For the text-containing cell, return its midpoint in [x, y] coordinate format. 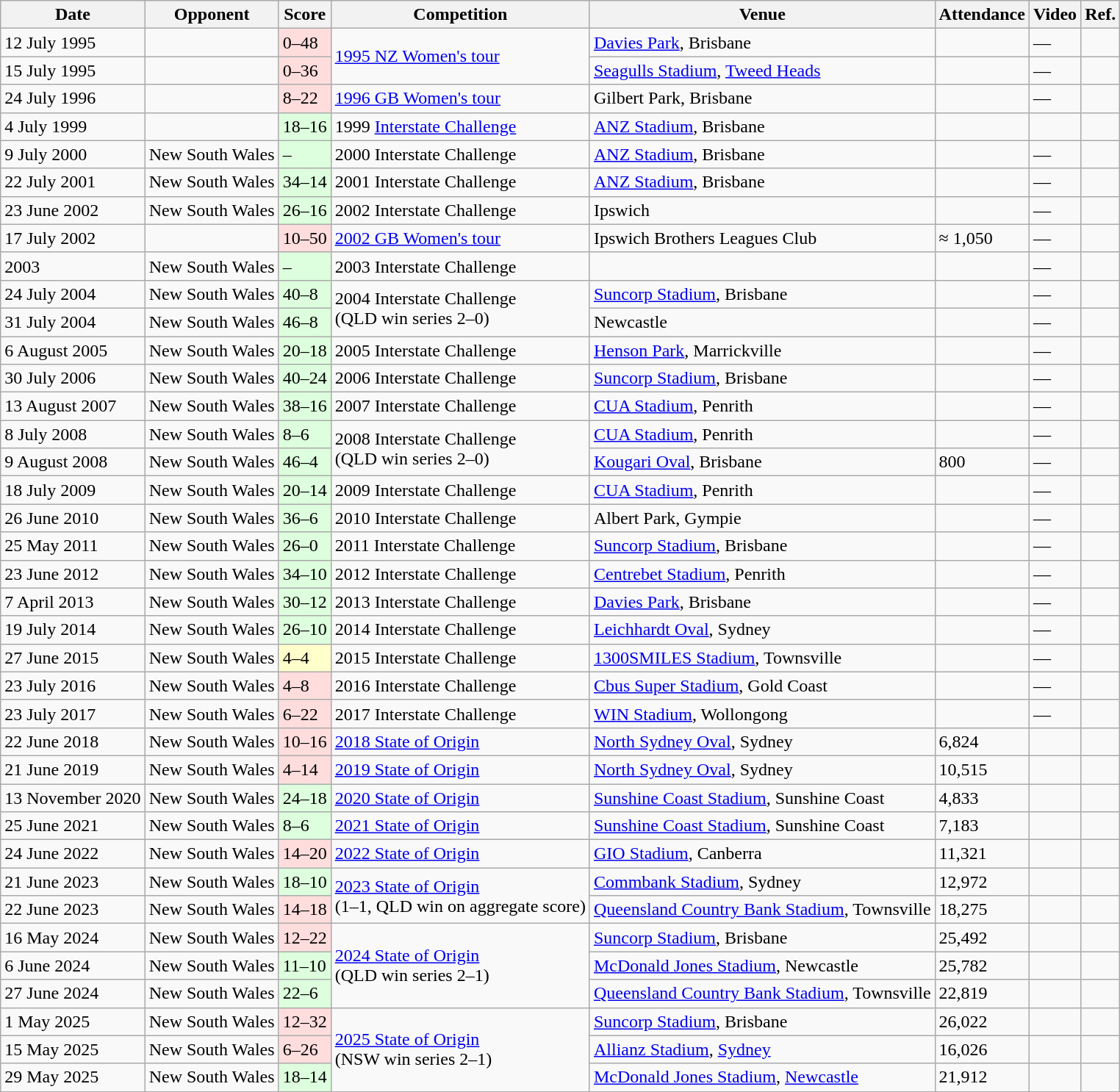
Competition [460, 15]
6 June 2024 [73, 966]
0–36 [304, 71]
21,912 [982, 1077]
Allianz Stadium, Sydney [762, 1049]
14–20 [304, 854]
8–22 [304, 98]
2021 State of Origin [460, 826]
22 June 2018 [73, 741]
2000 Interstate Challenge [460, 154]
13 August 2007 [73, 406]
0–48 [304, 43]
24 July 2004 [73, 294]
2015 Interstate Challenge [460, 658]
6,824 [982, 741]
4–4 [304, 658]
6–26 [304, 1049]
4 July 1999 [73, 126]
Newcastle [762, 322]
Albert Park, Gympie [762, 518]
30–12 [304, 602]
2025 State of Origin(NSW win series 2–1) [460, 1049]
38–16 [304, 406]
GIO Stadium, Canberra [762, 854]
26 June 2010 [73, 518]
24–18 [304, 797]
Ipswich [762, 210]
2014 Interstate Challenge [460, 630]
2006 Interstate Challenge [460, 378]
Venue [762, 15]
≈ 1,050 [982, 238]
25,492 [982, 938]
14–18 [304, 910]
2019 State of Origin [460, 769]
46–4 [304, 462]
2012 Interstate Challenge [460, 574]
2024 State of Origin(QLD win series 2–1) [460, 966]
24 July 1996 [73, 98]
22 July 2001 [73, 182]
23 July 2016 [73, 686]
2017 Interstate Challenge [460, 714]
7 April 2013 [73, 602]
46–8 [304, 322]
4,833 [982, 797]
2004 Interstate Challenge(QLD win series 2–0) [460, 308]
24 June 2022 [73, 854]
21 June 2023 [73, 882]
36–6 [304, 518]
6–22 [304, 714]
16 May 2024 [73, 938]
Date [73, 15]
Kougari Oval, Brisbane [762, 462]
Score [304, 15]
34–14 [304, 182]
2003 [73, 266]
26,022 [982, 1021]
8 July 2008 [73, 434]
7,183 [982, 826]
21 June 2019 [73, 769]
22–6 [304, 994]
40–8 [304, 294]
27 June 2015 [73, 658]
23 June 2002 [73, 210]
1995 NZ Women's tour [460, 57]
Ipswich Brothers Leagues Club [762, 238]
10–16 [304, 741]
Ref. [1101, 15]
31 July 2004 [73, 322]
18,275 [982, 910]
19 July 2014 [73, 630]
1 May 2025 [73, 1021]
Centrebet Stadium, Penrith [762, 574]
Gilbert Park, Brisbane [762, 98]
2002 GB Women's tour [460, 238]
26–16 [304, 210]
6 August 2005 [73, 351]
2016 Interstate Challenge [460, 686]
29 May 2025 [73, 1077]
20–14 [304, 490]
2022 State of Origin [460, 854]
12–32 [304, 1021]
27 June 2024 [73, 994]
10,515 [982, 769]
13 November 2020 [73, 797]
30 July 2006 [73, 378]
11–10 [304, 966]
11,321 [982, 854]
Opponent [212, 15]
16,026 [982, 1049]
1300SMILES Stadium, Townsville [762, 658]
2008 Interstate Challenge(QLD win series 2–0) [460, 448]
Henson Park, Marrickville [762, 351]
34–10 [304, 574]
Video [1055, 15]
15 July 1995 [73, 71]
12–22 [304, 938]
25 May 2011 [73, 546]
22,819 [982, 994]
15 May 2025 [73, 1049]
2010 Interstate Challenge [460, 518]
Commbank Stadium, Sydney [762, 882]
2005 Interstate Challenge [460, 351]
25 June 2021 [73, 826]
23 June 2012 [73, 574]
4–14 [304, 769]
12 July 1995 [73, 43]
2009 Interstate Challenge [460, 490]
25,782 [982, 966]
1996 GB Women's tour [460, 98]
2001 Interstate Challenge [460, 182]
Leichhardt Oval, Sydney [762, 630]
18–14 [304, 1077]
23 July 2017 [73, 714]
17 July 2002 [73, 238]
18–16 [304, 126]
Seagulls Stadium, Tweed Heads [762, 71]
WIN Stadium, Wollongong [762, 714]
26–10 [304, 630]
2003 Interstate Challenge [460, 266]
20–18 [304, 351]
2023 State of Origin(1–1, QLD win on aggregate score) [460, 896]
2013 Interstate Challenge [460, 602]
2020 State of Origin [460, 797]
22 June 2023 [73, 910]
18–10 [304, 882]
9 July 2000 [73, 154]
40–24 [304, 378]
1999 Interstate Challenge [460, 126]
2007 Interstate Challenge [460, 406]
2018 State of Origin [460, 741]
Attendance [982, 15]
26–0 [304, 546]
2011 Interstate Challenge [460, 546]
800 [982, 462]
9 August 2008 [73, 462]
10–50 [304, 238]
Cbus Super Stadium, Gold Coast [762, 686]
12,972 [982, 882]
4–8 [304, 686]
2002 Interstate Challenge [460, 210]
18 July 2009 [73, 490]
